Detect which cell encompasses the target text, then output its (X, Y) center coordinate. 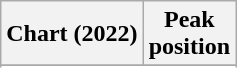
Peakposition (189, 34)
Chart (2022) (72, 34)
